Provide the [x, y] coordinate of the cell's center where the given text is located.  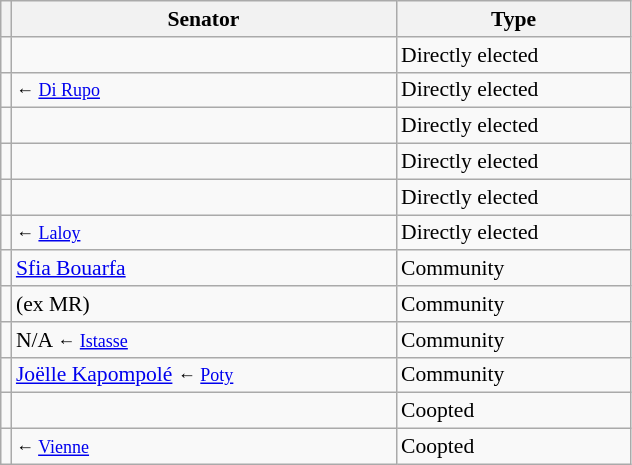
Senator [204, 19]
Joëlle Kapompolé ← Poty [204, 375]
Sfia Bouarfa [204, 269]
← Di Rupo [204, 90]
← Laloy [204, 233]
N/A ← Istasse [204, 340]
Type [514, 19]
← Vienne [204, 447]
(ex MR) [204, 304]
